From the cell containing the given text, extract its center point as (x, y) coordinate. 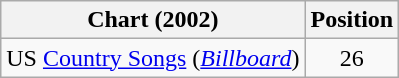
Chart (2002) (153, 20)
Position (352, 20)
US Country Songs (Billboard) (153, 58)
26 (352, 58)
